From the cell containing the given text, extract its center point as (x, y) coordinate. 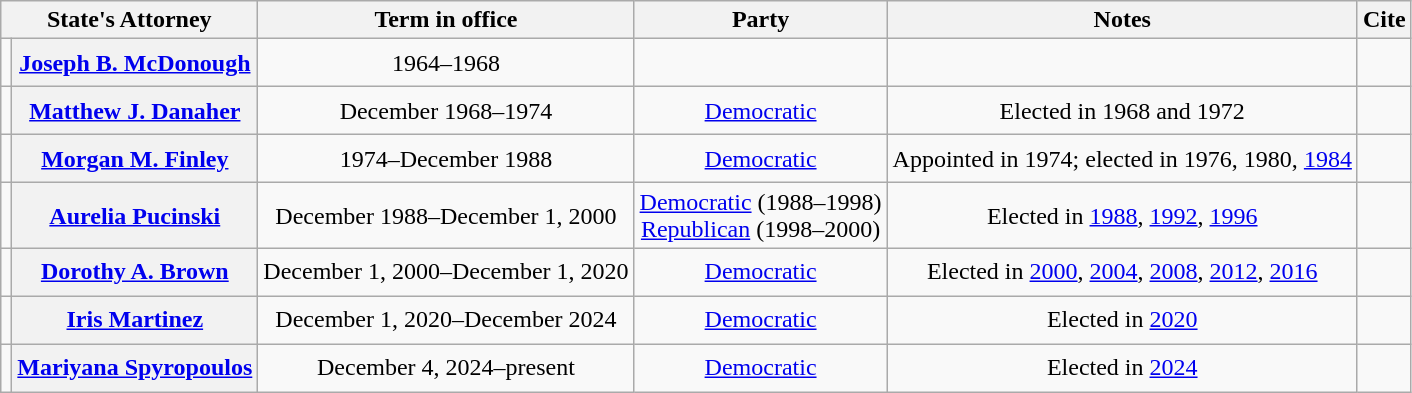
State's Attorney (130, 20)
Joseph B. McDonough (135, 63)
December 1, 2000–December 1, 2020 (446, 272)
Elected in 1988, 1992, 1996 (1122, 216)
Term in office (446, 20)
December 4, 2024–present (446, 368)
Cite (1384, 20)
Iris Martinez (135, 320)
December 1988–December 1, 2000 (446, 216)
Party (760, 20)
Dorothy A. Brown (135, 272)
1974–December 1988 (446, 159)
Elected in 2024 (1122, 368)
Elected in 1968 and 1972 (1122, 111)
Morgan M. Finley (135, 159)
Elected in 2000, 2004, 2008, 2012, 2016 (1122, 272)
December 1968–1974 (446, 111)
Elected in 2020 (1122, 320)
Matthew J. Danaher (135, 111)
1964–1968 (446, 63)
Mariyana Spyropoulos (135, 368)
Appointed in 1974; elected in 1976, 1980, 1984 (1122, 159)
Notes (1122, 20)
Aurelia Pucinski (135, 216)
Democratic (1988–1998)Republican (1998–2000) (760, 216)
December 1, 2020–December 2024 (446, 320)
